Find where the given text appears and provide that cell's center as (x, y) coordinate. 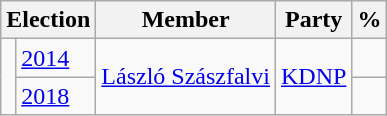
Election (48, 20)
KDNP (313, 77)
Party (313, 20)
2014 (56, 58)
% (370, 20)
2018 (56, 96)
Member (186, 20)
László Szászfalvi (186, 77)
